Scan for the cell matching the given text and deliver its [X, Y] coordinate at center. 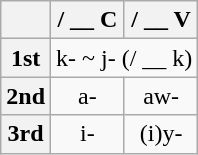
a- [88, 96]
3rd [26, 134]
/ __ V [160, 20]
aw- [160, 96]
i- [88, 134]
/ __ C [88, 20]
1st [26, 58]
(i)y- [160, 134]
2nd [26, 96]
k- ~ j- (/ __ k) [124, 58]
